Return the (x, y) coordinate for the center point of the cell that contains the specified text.  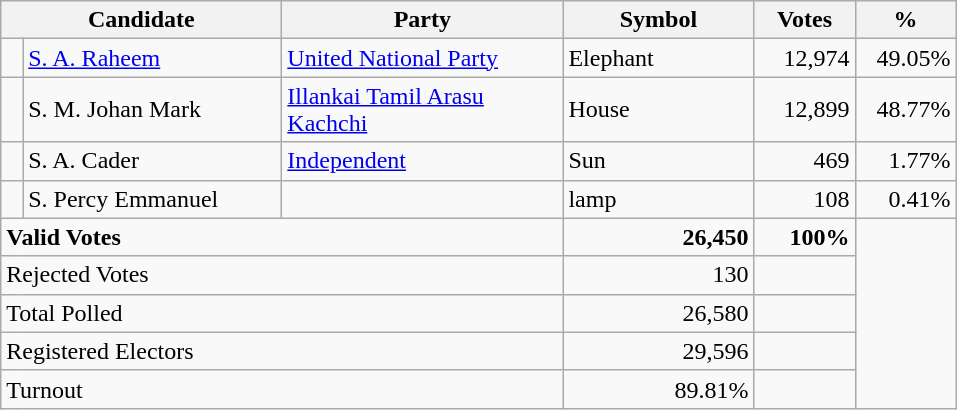
Independent (422, 161)
House (658, 110)
48.77% (906, 110)
S. A. Raheem (152, 58)
Symbol (658, 20)
Votes (804, 20)
Valid Votes (282, 237)
Total Polled (282, 313)
lamp (658, 199)
100% (804, 237)
Elephant (658, 58)
26,580 (658, 313)
469 (804, 161)
12,974 (804, 58)
29,596 (658, 351)
0.41% (906, 199)
130 (658, 275)
United National Party (422, 58)
1.77% (906, 161)
12,899 (804, 110)
Sun (658, 161)
Party (422, 20)
49.05% (906, 58)
Candidate (142, 20)
Illankai Tamil Arasu Kachchi (422, 110)
89.81% (658, 389)
% (906, 20)
Turnout (282, 389)
S. A. Cader (152, 161)
S. M. Johan Mark (152, 110)
108 (804, 199)
Registered Electors (282, 351)
Rejected Votes (282, 275)
S. Percy Emmanuel (152, 199)
26,450 (658, 237)
